Identify which cell holds the provided text, then report its [x, y] central coordinate. 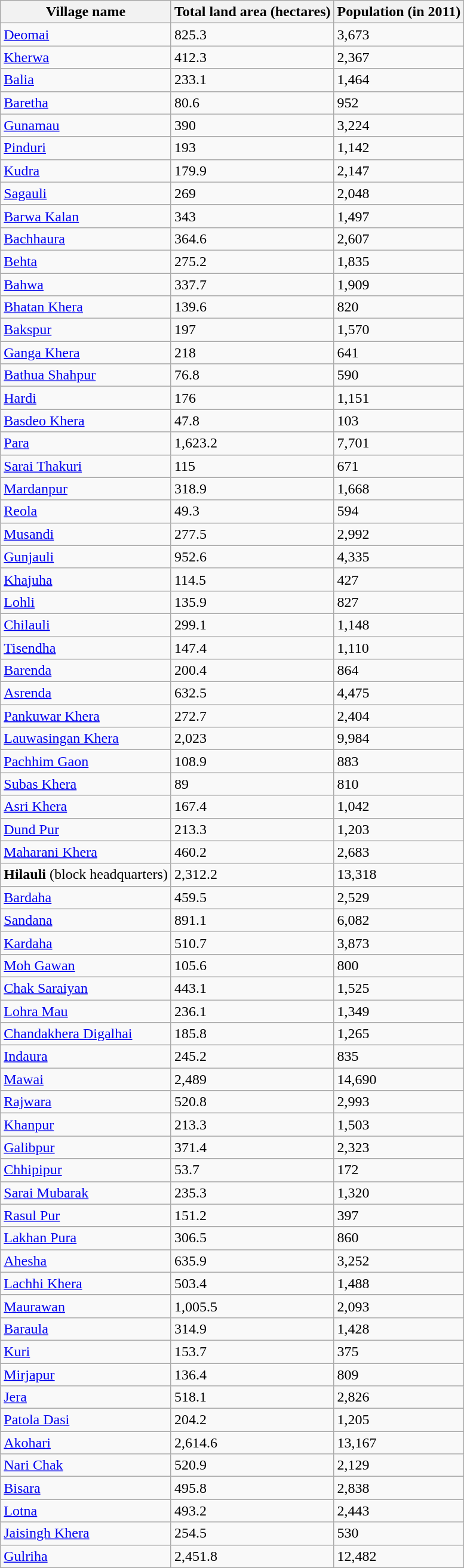
Behta [86, 261]
1,205 [399, 1420]
459.5 [252, 897]
2,993 [399, 1102]
1,203 [399, 829]
47.8 [252, 421]
1,110 [399, 647]
Lauwasingan Khera [86, 739]
Gunamau [86, 125]
3,673 [399, 35]
641 [399, 353]
1,349 [399, 1011]
Balia [86, 80]
2,992 [399, 534]
218 [252, 353]
827 [399, 602]
1,497 [399, 216]
2,529 [399, 897]
835 [399, 1057]
800 [399, 965]
495.8 [252, 1488]
Mirjapur [86, 1374]
245.2 [252, 1057]
Maharani Khera [86, 852]
Bhatan Khera [86, 307]
Indaura [86, 1057]
Maurawan [86, 1306]
493.2 [252, 1511]
236.1 [252, 1011]
Kudra [86, 171]
590 [399, 375]
Gulriha [86, 1556]
193 [252, 148]
Tisendha [86, 647]
Khajuha [86, 579]
1,320 [399, 1193]
1,042 [399, 807]
185.8 [252, 1034]
Patola Dasi [86, 1420]
Deomai [86, 35]
2,683 [399, 852]
1,428 [399, 1329]
Sarai Thakuri [86, 466]
Hilauli (block headquarters) [86, 875]
4,475 [399, 693]
Akohari [86, 1443]
864 [399, 671]
Bachhaura [86, 239]
108.9 [252, 761]
53.7 [252, 1170]
2,147 [399, 171]
2,129 [399, 1465]
510.7 [252, 943]
390 [252, 125]
115 [252, 466]
103 [399, 421]
Population (in 2011) [399, 12]
135.9 [252, 602]
530 [399, 1533]
7,701 [399, 443]
Pinduri [86, 148]
810 [399, 784]
13,167 [399, 1443]
Para [86, 443]
Baretha [86, 103]
Kuri [86, 1351]
1,909 [399, 285]
176 [252, 398]
809 [399, 1374]
151.2 [252, 1215]
460.2 [252, 852]
233.1 [252, 80]
235.3 [252, 1193]
883 [399, 761]
197 [252, 330]
2,451.8 [252, 1556]
1,623.2 [252, 443]
1,488 [399, 1283]
Dund Pur [86, 829]
1,265 [399, 1034]
635.9 [252, 1261]
314.9 [252, 1329]
Hardi [86, 398]
2,607 [399, 239]
2,048 [399, 193]
Khanpur [86, 1125]
397 [399, 1215]
105.6 [252, 965]
147.4 [252, 647]
632.5 [252, 693]
1,668 [399, 489]
1,525 [399, 988]
Sarai Mubarak [86, 1193]
2,367 [399, 57]
153.7 [252, 1351]
136.4 [252, 1374]
9,984 [399, 739]
114.5 [252, 579]
Bardaha [86, 897]
2,323 [399, 1147]
2,093 [399, 1306]
Basdeo Khera [86, 421]
Pankuwar Khera [86, 716]
Rasul Pur [86, 1215]
371.4 [252, 1147]
Chandakhera Digalhai [86, 1034]
Nari Chak [86, 1465]
Sandana [86, 920]
364.6 [252, 239]
3,873 [399, 943]
6,082 [399, 920]
503.4 [252, 1283]
Sagauli [86, 193]
Reola [86, 511]
2,614.6 [252, 1443]
Kardaha [86, 943]
Gunjauli [86, 557]
2,023 [252, 739]
Lohra Mau [86, 1011]
Mardanpur [86, 489]
Lotna [86, 1511]
1,148 [399, 625]
Subas Khera [86, 784]
12,482 [399, 1556]
337.7 [252, 285]
2,826 [399, 1397]
412.3 [252, 57]
Bisara [86, 1488]
1,151 [399, 398]
Barwa Kalan [86, 216]
1,503 [399, 1125]
891.1 [252, 920]
Jera [86, 1397]
820 [399, 307]
306.5 [252, 1238]
Chak Saraiyan [86, 988]
Chilauli [86, 625]
1,005.5 [252, 1306]
825.3 [252, 35]
13,318 [399, 875]
375 [399, 1351]
443.1 [252, 988]
76.8 [252, 375]
172 [399, 1170]
3,224 [399, 125]
204.2 [252, 1420]
518.1 [252, 1397]
Moh Gawan [86, 965]
952 [399, 103]
Village name [86, 12]
Lachhi Khera [86, 1283]
Total land area (hectares) [252, 12]
89 [252, 784]
1,464 [399, 80]
2,489 [252, 1079]
860 [399, 1238]
952.6 [252, 557]
Asrenda [86, 693]
Bakspur [86, 330]
3,252 [399, 1261]
427 [399, 579]
Lohli [86, 602]
14,690 [399, 1079]
2,838 [399, 1488]
318.9 [252, 489]
Pachhim Gaon [86, 761]
Asri Khera [86, 807]
Kherwa [86, 57]
49.3 [252, 511]
Chhipipur [86, 1170]
Barenda [86, 671]
1,835 [399, 261]
Musandi [86, 534]
Baraula [86, 1329]
254.5 [252, 1533]
299.1 [252, 625]
Ganga Khera [86, 353]
167.4 [252, 807]
Bahwa [86, 285]
80.6 [252, 103]
277.5 [252, 534]
2,404 [399, 716]
275.2 [252, 261]
520.9 [252, 1465]
Jaisingh Khera [86, 1533]
Mawai [86, 1079]
343 [252, 216]
671 [399, 466]
Bathua Shahpur [86, 375]
594 [399, 511]
139.6 [252, 307]
179.9 [252, 171]
2,312.2 [252, 875]
269 [252, 193]
Rajwara [86, 1102]
1,142 [399, 148]
520.8 [252, 1102]
272.7 [252, 716]
Lakhan Pura [86, 1238]
Galibpur [86, 1147]
Ahesha [86, 1261]
1,570 [399, 330]
2,443 [399, 1511]
200.4 [252, 671]
4,335 [399, 557]
